Detect which cell encompasses the target text, then output its [x, y] center coordinate. 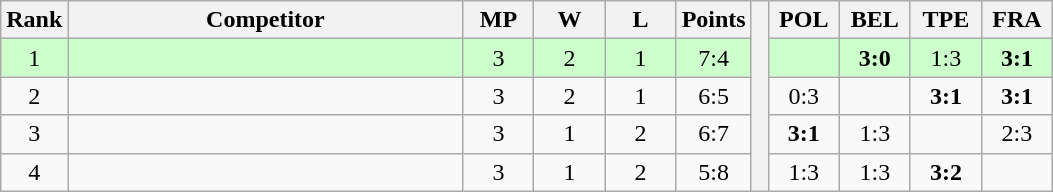
TPE [946, 20]
BEL [874, 20]
Competitor [266, 20]
6:5 [714, 96]
0:3 [804, 96]
4 [34, 172]
L [640, 20]
POL [804, 20]
3:0 [874, 58]
2:3 [1016, 134]
W [570, 20]
MP [498, 20]
Points [714, 20]
5:8 [714, 172]
FRA [1016, 20]
6:7 [714, 134]
Rank [34, 20]
7:4 [714, 58]
3:2 [946, 172]
